Provide the (x, y) coordinate of the cell's center where the given text is located.  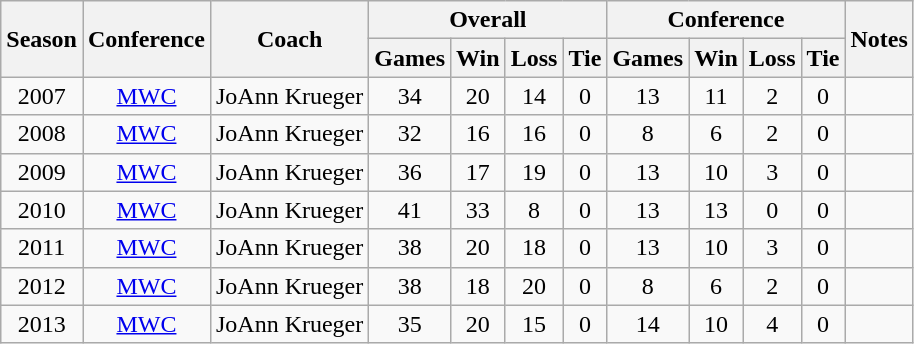
19 (534, 172)
Overall (488, 20)
15 (534, 324)
17 (478, 172)
2009 (42, 172)
2013 (42, 324)
Notes (879, 39)
35 (410, 324)
2010 (42, 210)
2012 (42, 286)
36 (410, 172)
2011 (42, 248)
2008 (42, 134)
11 (716, 96)
32 (410, 134)
4 (772, 324)
41 (410, 210)
34 (410, 96)
33 (478, 210)
Coach (289, 39)
2007 (42, 96)
Season (42, 39)
